Capture the cell that displays the provided text and extract its (x, y) central coordinate. 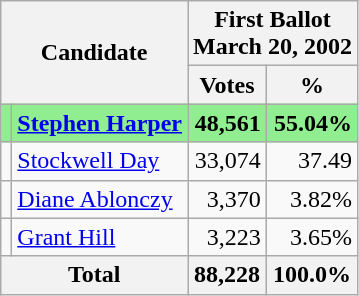
Grant Hill (100, 237)
3,223 (228, 237)
Candidate (94, 52)
Stockwell Day (100, 161)
Votes (228, 85)
88,228 (228, 275)
First BallotMarch 20, 2002 (273, 34)
3,370 (228, 199)
Total (94, 275)
Stephen Harper (100, 123)
3.82% (312, 199)
33,074 (228, 161)
55.04% (312, 123)
3.65% (312, 237)
48,561 (228, 123)
100.0% (312, 275)
% (312, 85)
37.49 (312, 161)
Diane Ablonczy (100, 199)
